Detect which cell encompasses the target text, then output its (x, y) center coordinate. 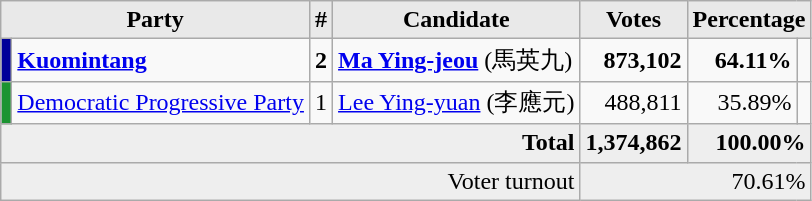
Votes (634, 20)
35.89% (742, 102)
Democratic Progressive Party (161, 102)
1,374,862 (634, 143)
Kuomintang (161, 60)
100.00% (749, 143)
1 (320, 102)
Total (290, 143)
64.11% (742, 60)
Ma Ying-jeou (馬英九) (456, 60)
# (320, 20)
2 (320, 60)
Candidate (456, 20)
488,811 (634, 102)
70.61% (696, 181)
Party (156, 20)
Percentage (749, 20)
Voter turnout (290, 181)
Lee Ying-yuan (李應元) (456, 102)
873,102 (634, 60)
